Determine the [X, Y] coordinate at the center of the cell enclosing the given text.  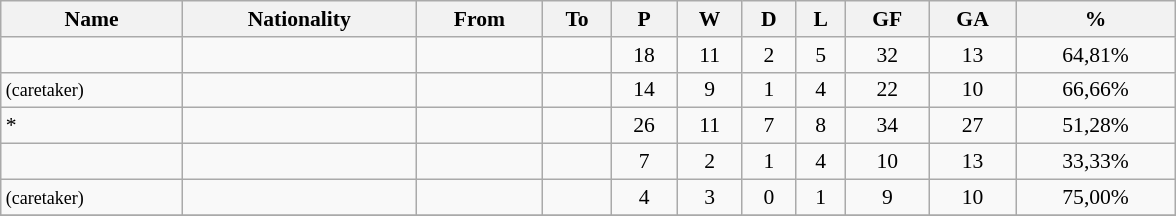
32 [888, 55]
From [479, 19]
% [1095, 19]
GA [973, 19]
P [644, 19]
22 [888, 90]
W [710, 19]
14 [644, 90]
18 [644, 55]
64,81% [1095, 55]
34 [888, 126]
D [768, 19]
To [578, 19]
33,33% [1095, 162]
5 [820, 55]
8 [820, 126]
Name [92, 19]
27 [973, 126]
3 [710, 197]
* [92, 126]
GF [888, 19]
0 [768, 197]
26 [644, 126]
Nationality [299, 19]
L [820, 19]
51,28% [1095, 126]
66,66% [1095, 90]
75,00% [1095, 197]
